Pinpoint the cell where the given text exists, returning its (X, Y) midpoint coordinate. 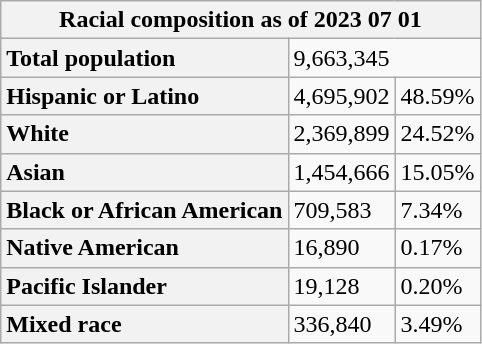
Racial composition as of 2023 07 01 (240, 20)
7.34% (438, 210)
Native American (144, 248)
16,890 (342, 248)
Pacific Islander (144, 286)
0.17% (438, 248)
24.52% (438, 134)
15.05% (438, 172)
3.49% (438, 324)
9,663,345 (384, 58)
Hispanic or Latino (144, 96)
48.59% (438, 96)
19,128 (342, 286)
Mixed race (144, 324)
709,583 (342, 210)
4,695,902 (342, 96)
White (144, 134)
Total population (144, 58)
1,454,666 (342, 172)
Asian (144, 172)
Black or African American (144, 210)
2,369,899 (342, 134)
336,840 (342, 324)
0.20% (438, 286)
